Identify which cell holds the provided text, then report its (X, Y) central coordinate. 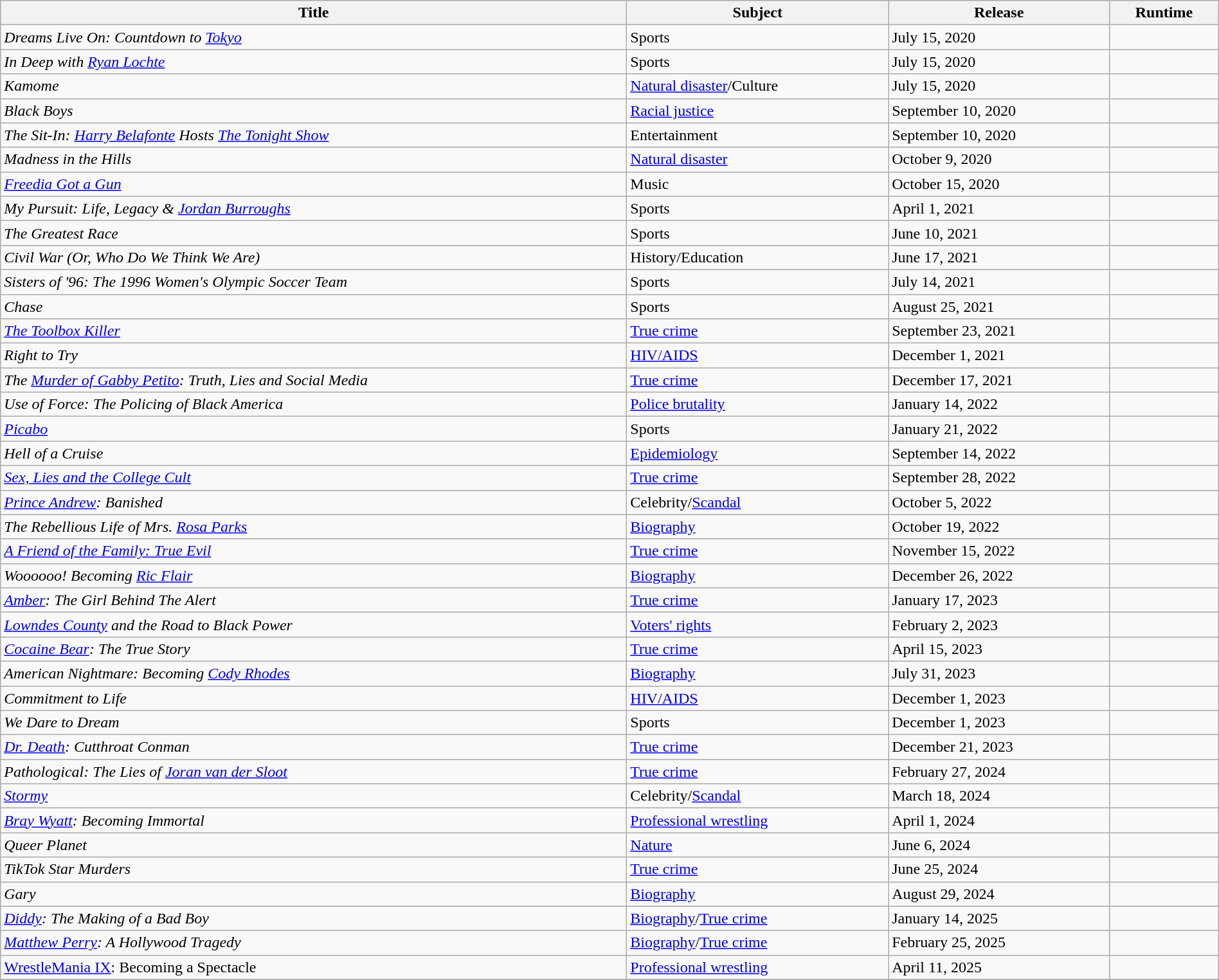
In Deep with Ryan Lochte (314, 62)
February 27, 2024 (999, 772)
The Greatest Race (314, 233)
Nature (757, 845)
November 15, 2022 (999, 551)
Entertainment (757, 135)
Hell of a Cruise (314, 453)
April 15, 2023 (999, 649)
Picabo (314, 429)
Dreams Live On: Countdown to Tokyo (314, 37)
Cocaine Bear: The True Story (314, 649)
Chase (314, 307)
December 17, 2021 (999, 380)
April 1, 2021 (999, 208)
American Nightmare: Becoming Cody Rhodes (314, 673)
Use of Force: The Policing of Black America (314, 404)
The Rebellious Life of Mrs. Rosa Parks (314, 527)
October 19, 2022 (999, 527)
Natural disaster/Culture (757, 86)
September 14, 2022 (999, 453)
Dr. Death: Cutthroat Conman (314, 747)
Commitment to Life (314, 698)
History/Education (757, 257)
Voters' rights (757, 624)
Lowndes County and the Road to Black Power (314, 624)
My Pursuit: Life, Legacy & Jordan Burroughs (314, 208)
Sex, Lies and the College Cult (314, 478)
June 25, 2024 (999, 869)
August 29, 2024 (999, 894)
Bray Wyatt: Becoming Immortal (314, 821)
September 28, 2022 (999, 478)
Gary (314, 894)
December 21, 2023 (999, 747)
Release (999, 13)
Right to Try (314, 356)
Runtime (1164, 13)
July 14, 2021 (999, 282)
Police brutality (757, 404)
April 1, 2024 (999, 821)
January 17, 2023 (999, 600)
February 2, 2023 (999, 624)
Sisters of '96: The 1996 Women's Olympic Soccer Team (314, 282)
September 23, 2021 (999, 331)
June 10, 2021 (999, 233)
Kamome (314, 86)
The Sit-In: Harry Belafonte Hosts The Tonight Show (314, 135)
March 18, 2024 (999, 796)
June 6, 2024 (999, 845)
Natural disaster (757, 159)
The Murder of Gabby Petito: Truth, Lies and Social Media (314, 380)
April 11, 2025 (999, 967)
October 9, 2020 (999, 159)
Matthew Perry: A Hollywood Tragedy (314, 943)
Woooooo! Becoming Ric Flair (314, 576)
Stormy (314, 796)
Title (314, 13)
Music (757, 184)
The Toolbox Killer (314, 331)
Amber: The Girl Behind The Alert (314, 600)
October 15, 2020 (999, 184)
January 14, 2022 (999, 404)
August 25, 2021 (999, 307)
Freedia Got a Gun (314, 184)
We Dare to Dream (314, 723)
Subject (757, 13)
Queer Planet (314, 845)
Pathological: The Lies of Joran van der Sloot (314, 772)
December 1, 2021 (999, 356)
Epidemiology (757, 453)
December 26, 2022 (999, 576)
February 25, 2025 (999, 943)
January 21, 2022 (999, 429)
Black Boys (314, 111)
Racial justice (757, 111)
Prince Andrew: Banished (314, 502)
WrestleMania IX: Becoming a Spectacle (314, 967)
A Friend of the Family: True Evil (314, 551)
October 5, 2022 (999, 502)
Madness in the Hills (314, 159)
Civil War (Or, Who Do We Think We Are) (314, 257)
January 14, 2025 (999, 918)
Diddy: The Making of a Bad Boy (314, 918)
June 17, 2021 (999, 257)
TikTok Star Murders (314, 869)
July 31, 2023 (999, 673)
